Determine the [x, y] coordinate at the center of the cell enclosing the given text.  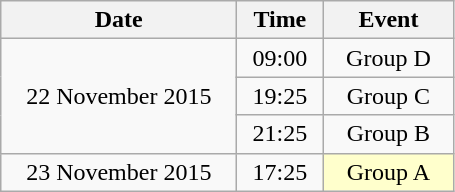
Group D [388, 58]
Group B [388, 134]
Date [119, 20]
09:00 [280, 58]
22 November 2015 [119, 96]
17:25 [280, 172]
Group C [388, 96]
Event [388, 20]
19:25 [280, 96]
23 November 2015 [119, 172]
Group A [388, 172]
21:25 [280, 134]
Time [280, 20]
